Locate the cell with the specified text and output its (x, y) center coordinate. 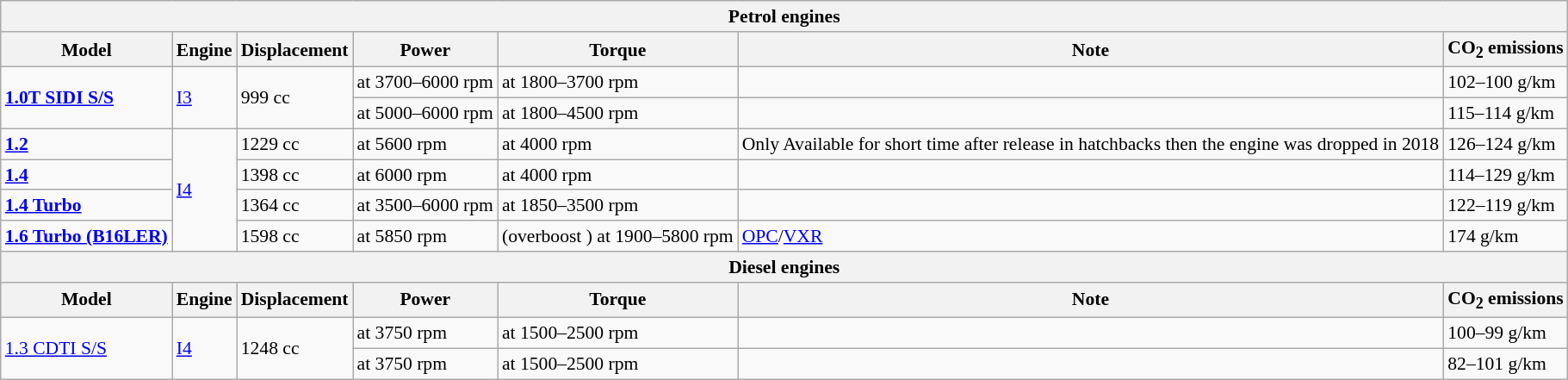
1229 cc (294, 144)
1.6 Turbo (B16LER) (86, 236)
at 1850–3500 rpm (618, 206)
at 6000 rpm (425, 175)
82–101 g/km (1505, 364)
115–114 g/km (1505, 114)
174 g/km (1505, 236)
1364 cc (294, 206)
OPC/VXR (1091, 236)
114–129 g/km (1505, 175)
1.3 CDTI S/S (86, 348)
Petrol engines (784, 16)
Diesel engines (784, 267)
Only Available for short time after release in hatchbacks then the engine was dropped in 2018 (1091, 144)
at 5600 rpm (425, 144)
1398 cc (294, 175)
(overboost ) at 1900–5800 rpm (618, 236)
126–124 g/km (1505, 144)
at 5850 rpm (425, 236)
1.2 (86, 144)
at 5000–6000 rpm (425, 114)
at 3500–6000 rpm (425, 206)
I3 (205, 98)
1.4 (86, 175)
at 1800–3700 rpm (618, 83)
1598 cc (294, 236)
999 cc (294, 98)
at 3700–6000 rpm (425, 83)
100–99 g/km (1505, 333)
at 1800–4500 rpm (618, 114)
1.0T SIDI S/S (86, 98)
102–100 g/km (1505, 83)
122–119 g/km (1505, 206)
1248 cc (294, 348)
1.4 Turbo (86, 206)
